Find where the given text appears and provide that cell's center as [X, Y] coordinate. 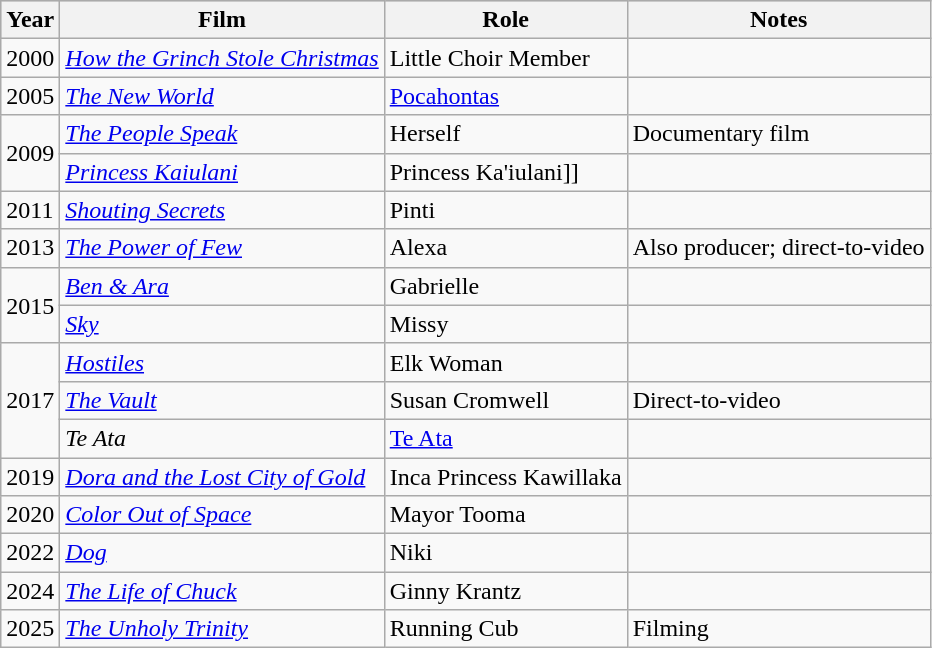
Alexa [506, 248]
2017 [30, 400]
2024 [30, 591]
Ginny Krantz [506, 591]
Elk Woman [506, 362]
The Unholy Trinity [222, 629]
Princess Ka'iulani]] [506, 172]
Running Cub [506, 629]
Dora and the Lost City of Gold [222, 477]
The Vault [222, 400]
Documentary film [778, 134]
The Power of Few [222, 248]
Notes [778, 20]
Shouting Secrets [222, 210]
2025 [30, 629]
2009 [30, 153]
Mayor Tooma [506, 515]
Direct-to-video [778, 400]
Also producer; direct-to-video [778, 248]
Color Out of Space [222, 515]
2022 [30, 553]
2020 [30, 515]
2000 [30, 58]
Film [222, 20]
The New World [222, 96]
The People Speak [222, 134]
2005 [30, 96]
2013 [30, 248]
Ben & Ara [222, 286]
2015 [30, 305]
Herself [506, 134]
Hostiles [222, 362]
Dog [222, 553]
Niki [506, 553]
Year [30, 20]
Pinti [506, 210]
Missy [506, 324]
Role [506, 20]
Little Choir Member [506, 58]
Gabrielle [506, 286]
Princess Kaiulani [222, 172]
The Life of Chuck [222, 591]
2011 [30, 210]
Sky [222, 324]
Susan Cromwell [506, 400]
Filming [778, 629]
How the Grinch Stole Christmas [222, 58]
Pocahontas [506, 96]
Inca Princess Kawillaka [506, 477]
2019 [30, 477]
